Locate the cell with the specified text and output its (x, y) center coordinate. 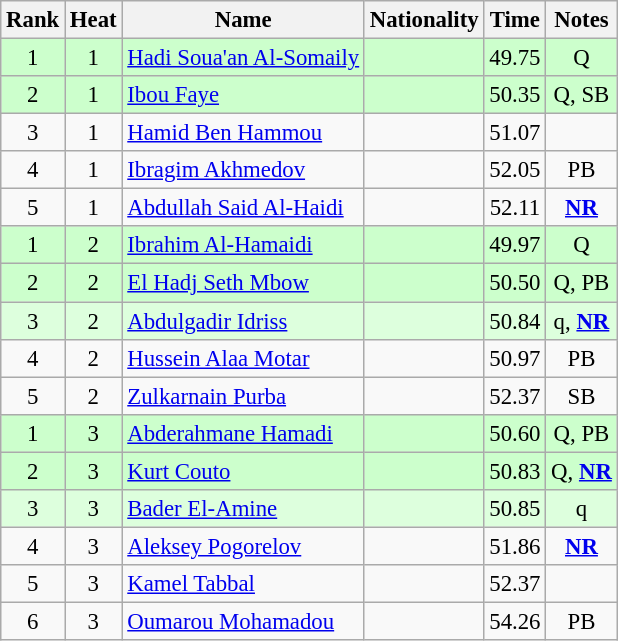
Notes (582, 20)
Aleksey Pogorelov (244, 546)
50.60 (515, 433)
Ibrahim Al-Hamaidi (244, 245)
q, NR (582, 321)
Name (244, 20)
52.05 (515, 170)
q (582, 509)
51.07 (515, 133)
50.85 (515, 509)
Kurt Couto (244, 471)
Zulkarnain Purba (244, 396)
6 (33, 621)
51.86 (515, 546)
Hamid Ben Hammou (244, 133)
54.26 (515, 621)
Abderahmane Hamadi (244, 433)
Bader El-Amine (244, 509)
50.83 (515, 471)
Heat (94, 20)
Time (515, 20)
Abdullah Said Al-Haidi (244, 208)
Oumarou Mohamadou (244, 621)
El Hadj Seth Mbow (244, 283)
Q, SB (582, 95)
Ibragim Akhmedov (244, 170)
Hadi Soua'an Al-Somaily (244, 58)
50.97 (515, 358)
Rank (33, 20)
Kamel Tabbal (244, 584)
49.97 (515, 245)
Abdulgadir Idriss (244, 321)
49.75 (515, 58)
SB (582, 396)
Ibou Faye (244, 95)
50.50 (515, 283)
Q, NR (582, 471)
52.11 (515, 208)
50.84 (515, 321)
Hussein Alaa Motar (244, 358)
Nationality (424, 20)
50.35 (515, 95)
